Scan for the cell matching the given text and deliver its (x, y) coordinate at center. 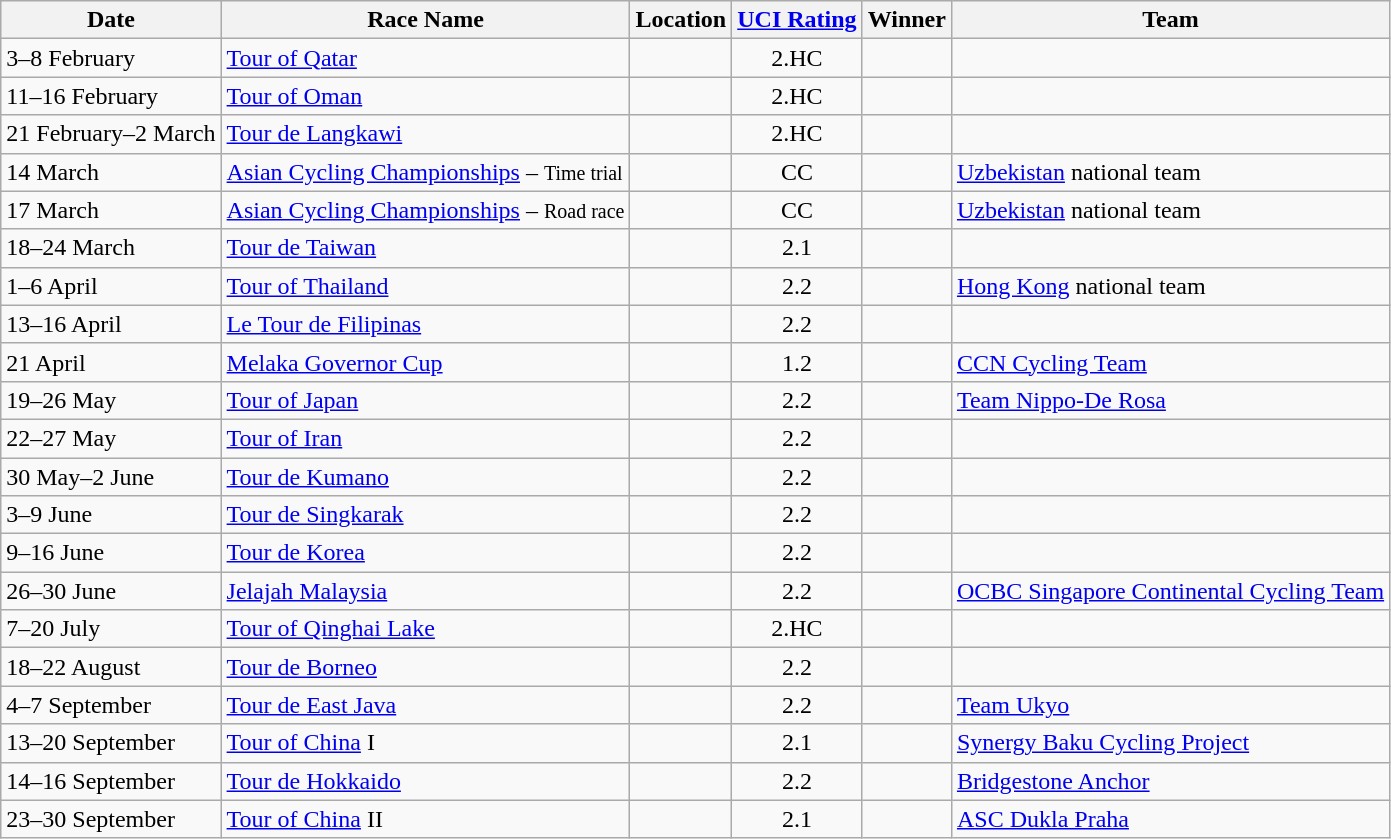
Tour de Borneo (426, 667)
Race Name (426, 20)
Jelajah Malaysia (426, 591)
Tour of China I (426, 743)
13–16 April (111, 324)
21 February–2 March (111, 134)
Asian Cycling Championships – Time trial (426, 172)
21 April (111, 362)
3–8 February (111, 58)
Tour of Iran (426, 438)
Tour of Thailand (426, 286)
19–26 May (111, 400)
26–30 June (111, 591)
11–16 February (111, 96)
23–30 September (111, 819)
Tour de East Java (426, 705)
CCN Cycling Team (1170, 362)
9–16 June (111, 553)
Tour of China II (426, 819)
Tour of Oman (426, 96)
Date (111, 20)
UCI Rating (797, 20)
Melaka Governor Cup (426, 362)
Team Nippo-De Rosa (1170, 400)
Hong Kong national team (1170, 286)
Location (681, 20)
Tour de Hokkaido (426, 781)
OCBC Singapore Continental Cycling Team (1170, 591)
14–16 September (111, 781)
Winner (906, 20)
ASC Dukla Praha (1170, 819)
Team (1170, 20)
18–24 March (111, 248)
Tour de Korea (426, 553)
Le Tour de Filipinas (426, 324)
1–6 April (111, 286)
Tour of Qatar (426, 58)
Tour de Singkarak (426, 515)
22–27 May (111, 438)
7–20 July (111, 629)
Asian Cycling Championships – Road race (426, 210)
Tour de Kumano (426, 477)
17 March (111, 210)
Synergy Baku Cycling Project (1170, 743)
13–20 September (111, 743)
Bridgestone Anchor (1170, 781)
3–9 June (111, 515)
Tour of Japan (426, 400)
Tour de Taiwan (426, 248)
4–7 September (111, 705)
18–22 August (111, 667)
30 May–2 June (111, 477)
Tour of Qinghai Lake (426, 629)
Team Ukyo (1170, 705)
Tour de Langkawi (426, 134)
14 March (111, 172)
1.2 (797, 362)
